Capture the cell that displays the provided text and extract its [X, Y] central coordinate. 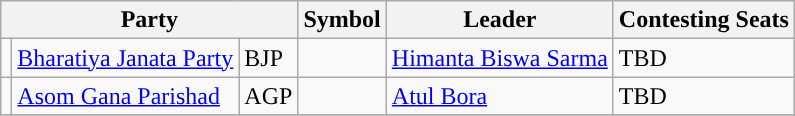
Asom Gana Parishad [126, 96]
Contesting Seats [704, 20]
AGP [268, 96]
Himanta Biswa Sarma [500, 58]
Party [150, 20]
Atul Bora [500, 96]
Symbol [342, 20]
Leader [500, 20]
Bharatiya Janata Party [126, 58]
BJP [268, 58]
